Output the [x, y] coordinate of the center of the cell containing the given text.  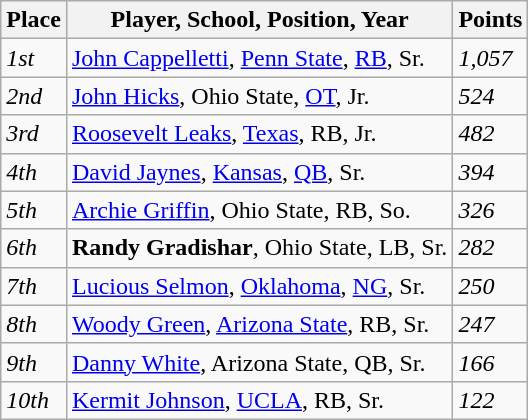
Player, School, Position, Year [259, 20]
Place [34, 20]
1,057 [490, 58]
John Hicks, Ohio State, OT, Jr. [259, 96]
David Jaynes, Kansas, QB, Sr. [259, 172]
326 [490, 210]
Lucious Selmon, Oklahoma, NG, Sr. [259, 286]
5th [34, 210]
8th [34, 324]
3rd [34, 134]
10th [34, 400]
250 [490, 286]
524 [490, 96]
Points [490, 20]
4th [34, 172]
Randy Gradishar, Ohio State, LB, Sr. [259, 248]
John Cappelletti, Penn State, RB, Sr. [259, 58]
122 [490, 400]
394 [490, 172]
Roosevelt Leaks, Texas, RB, Jr. [259, 134]
482 [490, 134]
Kermit Johnson, UCLA, RB, Sr. [259, 400]
2nd [34, 96]
6th [34, 248]
Archie Griffin, Ohio State, RB, So. [259, 210]
282 [490, 248]
166 [490, 362]
1st [34, 58]
Danny White, Arizona State, QB, Sr. [259, 362]
Woody Green, Arizona State, RB, Sr. [259, 324]
9th [34, 362]
247 [490, 324]
7th [34, 286]
